Return the [X, Y] coordinate for the center point of the cell that contains the specified text.  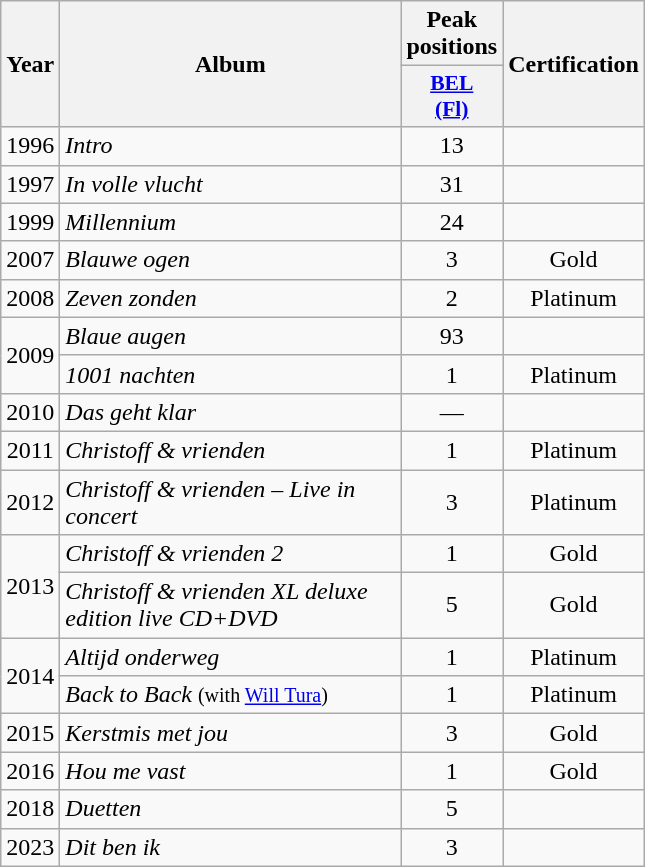
BEL (Fl) [452, 96]
— [452, 412]
2014 [30, 676]
1001 nachten [230, 374]
Altijd onderweg [230, 657]
Christoff & vrienden XL deluxe edition live CD+DVD [230, 606]
1996 [30, 146]
Blaue augen [230, 336]
31 [452, 184]
2016 [30, 771]
2 [452, 298]
2011 [30, 450]
Christoff & vrienden 2 [230, 554]
2015 [30, 733]
2013 [30, 586]
Certification [574, 64]
Blauwe ogen [230, 260]
2008 [30, 298]
Kerstmis met jou [230, 733]
Intro [230, 146]
13 [452, 146]
2018 [30, 809]
1999 [30, 222]
2009 [30, 355]
Christoff & vrienden [230, 450]
Album [230, 64]
2012 [30, 502]
2010 [30, 412]
2023 [30, 847]
Zeven zonden [230, 298]
Peak positions [452, 34]
93 [452, 336]
Duetten [230, 809]
Das geht klar [230, 412]
1997 [30, 184]
Back to Back (with Will Tura) [230, 695]
24 [452, 222]
Christoff & vrienden – Live in concert [230, 502]
In volle vlucht [230, 184]
Year [30, 64]
Hou me vast [230, 771]
2007 [30, 260]
Millennium [230, 222]
Dit ben ik [230, 847]
